Locate the cell with the specified text and output its [X, Y] center coordinate. 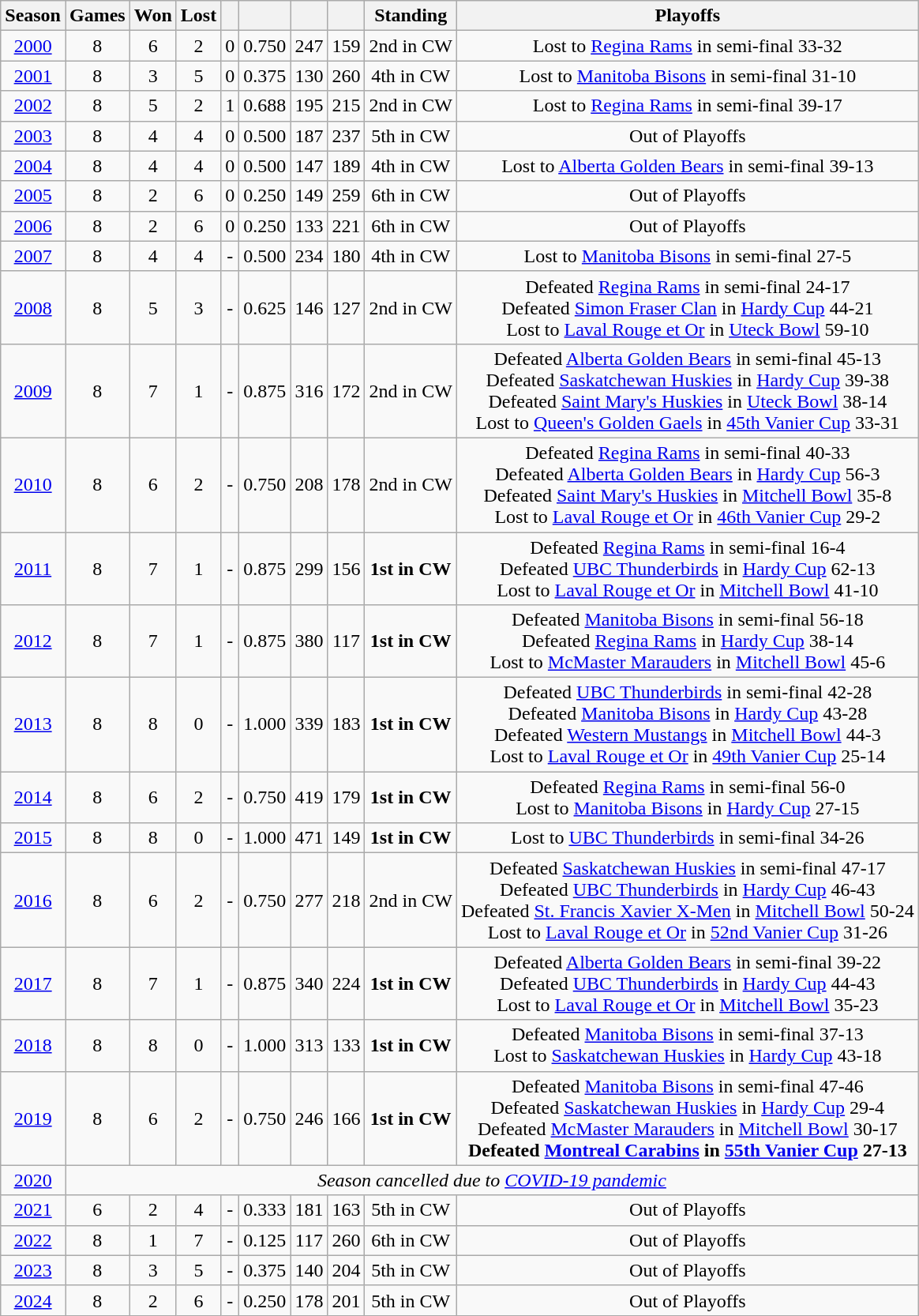
471 [309, 838]
147 [309, 166]
189 [346, 166]
179 [346, 798]
163 [346, 1210]
127 [346, 307]
2020 [33, 1180]
Lost to Manitoba Bisons in semi-final 31-10 [687, 76]
187 [309, 136]
2012 [33, 641]
Defeated Regina Rams in semi-final 24-17Defeated Simon Fraser Clan in Hardy Cup 44-21Lost to Laval Rouge et Or in Uteck Bowl 59-10 [687, 307]
0.688 [265, 106]
419 [309, 798]
277 [309, 901]
2019 [33, 1119]
2001 [33, 76]
156 [346, 569]
2014 [33, 798]
247 [309, 46]
2004 [33, 166]
Playoffs [687, 16]
2024 [33, 1300]
2016 [33, 901]
204 [346, 1270]
2002 [33, 106]
0.333 [265, 1210]
340 [309, 983]
Lost to Manitoba Bisons in semi-final 27-5 [687, 256]
316 [309, 390]
339 [309, 725]
2021 [33, 1210]
234 [309, 256]
Lost [198, 16]
313 [309, 1046]
2023 [33, 1270]
146 [309, 307]
2011 [33, 569]
Defeated Manitoba Bisons in semi-final 37-13Lost to Saskatchewan Huskies in Hardy Cup 43-18 [687, 1046]
2003 [33, 136]
2008 [33, 307]
2005 [33, 196]
2022 [33, 1240]
Defeated Manitoba Bisons in semi-final 56-18Defeated Regina Rams in Hardy Cup 38-14Lost to McMaster Marauders in Mitchell Bowl 45-6 [687, 641]
172 [346, 390]
2000 [33, 46]
Defeated Regina Rams in semi-final 16-4Defeated UBC Thunderbirds in Hardy Cup 62-13Lost to Laval Rouge et Or in Mitchell Bowl 41-10 [687, 569]
0.125 [265, 1240]
Games [97, 16]
180 [346, 256]
221 [346, 226]
Lost to Alberta Golden Bears in semi-final 39-13 [687, 166]
2009 [33, 390]
Season cancelled due to COVID-19 pandemic [491, 1180]
299 [309, 569]
Season [33, 16]
Defeated Alberta Golden Bears in semi-final 39-22Defeated UBC Thunderbirds in Hardy Cup 44-43Lost to Laval Rouge et Or in Mitchell Bowl 35-23 [687, 983]
130 [309, 76]
166 [346, 1119]
201 [346, 1300]
259 [346, 196]
2018 [33, 1046]
183 [346, 725]
Lost to UBC Thunderbirds in semi-final 34-26 [687, 838]
237 [346, 136]
Lost to Regina Rams in semi-final 39-17 [687, 106]
380 [309, 641]
218 [346, 901]
215 [346, 106]
208 [309, 485]
140 [309, 1270]
0.625 [265, 307]
181 [309, 1210]
2017 [33, 983]
2010 [33, 485]
159 [346, 46]
224 [346, 983]
2013 [33, 725]
195 [309, 106]
2007 [33, 256]
246 [309, 1119]
2015 [33, 838]
2006 [33, 226]
Lost to Regina Rams in semi-final 33-32 [687, 46]
Won [153, 16]
Standing [411, 16]
Defeated Regina Rams in semi-final 56-0Lost to Manitoba Bisons in Hardy Cup 27-15 [687, 798]
